Output the (x, y) coordinate of the center of the cell containing the given text.  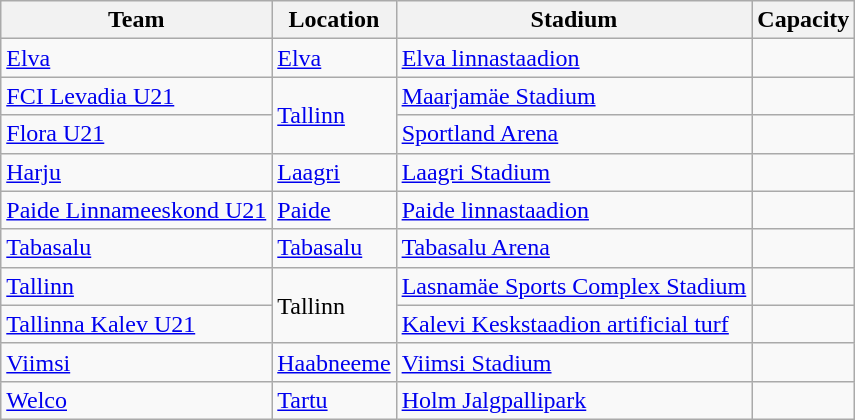
Tartu (334, 400)
Welco (136, 400)
Harju (136, 172)
Holm Jalgpallipark (574, 400)
Laagri Stadium (574, 172)
Kalevi Keskstaadion artificial turf (574, 324)
Stadium (574, 20)
Viimsi Stadium (574, 362)
Capacity (804, 20)
Team (136, 20)
Laagri (334, 172)
Location (334, 20)
Maarjamäe Stadium (574, 96)
Flora U21 (136, 134)
Tabasalu Arena (574, 248)
FCI Levadia U21 (136, 96)
Viimsi (136, 362)
Paide (334, 210)
Elva linnastaadion (574, 58)
Lasnamäe Sports Complex Stadium (574, 286)
Sportland Arena (574, 134)
Haabneeme (334, 362)
Paide Linnameeskond U21 (136, 210)
Paide linnastaadion (574, 210)
Tallinna Kalev U21 (136, 324)
